Locate the cell with the specified text and output its [x, y] center coordinate. 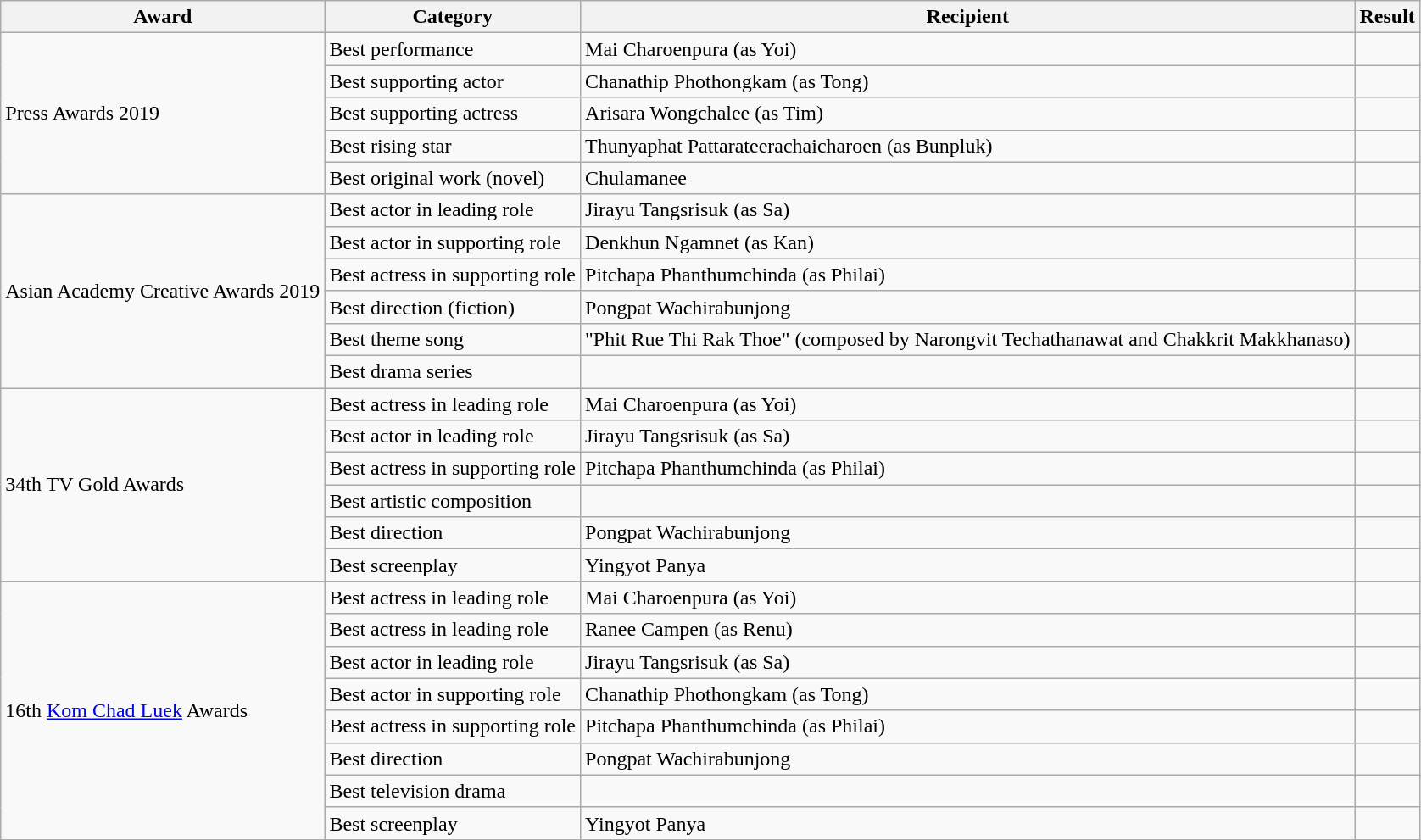
Category [453, 17]
Best performance [453, 49]
Best original work (novel) [453, 178]
Best supporting actress [453, 114]
Asian Academy Creative Awards 2019 [163, 291]
Best artistic composition [453, 501]
Best direction (fiction) [453, 307]
Best television drama [453, 791]
Best theme song [453, 339]
34th TV Gold Awards [163, 485]
Chulamanee [968, 178]
16th Kom Chad Luek Awards [163, 710]
"Phit Rue Thi Rak Thoe" (composed by Narongvit Techathanawat and Chakkrit Makkhanaso) [968, 339]
Best rising star [453, 146]
Recipient [968, 17]
Award [163, 17]
Arisara Wongchalee (as Tim) [968, 114]
Result [1387, 17]
Ranee Campen (as Renu) [968, 630]
Thunyaphat Pattarateerachaicharoen (as Bunpluk) [968, 146]
Press Awards 2019 [163, 114]
Denkhun Ngamnet (as Kan) [968, 242]
Best drama series [453, 371]
Best supporting actor [453, 81]
